Return [X, Y] of the center of cell containing provided text 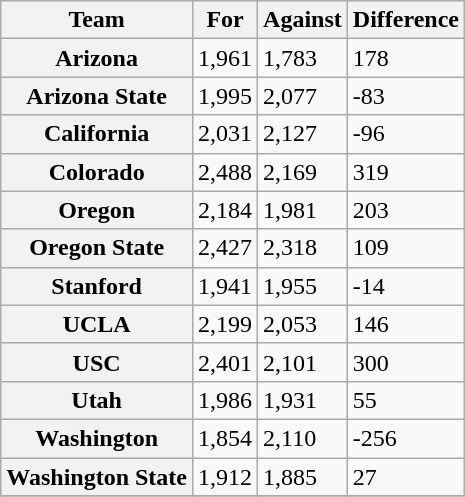
1,981 [303, 210]
1,854 [226, 438]
2,488 [226, 172]
Utah [97, 400]
2,101 [303, 362]
2,318 [303, 248]
27 [406, 477]
1,986 [226, 400]
Washington [97, 438]
55 [406, 400]
Oregon [97, 210]
2,401 [226, 362]
2,427 [226, 248]
109 [406, 248]
-83 [406, 96]
-96 [406, 134]
1,912 [226, 477]
1,995 [226, 96]
1,955 [303, 286]
Arizona [97, 58]
2,110 [303, 438]
300 [406, 362]
2,169 [303, 172]
2,077 [303, 96]
Against [303, 20]
Difference [406, 20]
-256 [406, 438]
178 [406, 58]
319 [406, 172]
Arizona State [97, 96]
-14 [406, 286]
1,941 [226, 286]
203 [406, 210]
2,199 [226, 324]
2,053 [303, 324]
Stanford [97, 286]
UCLA [97, 324]
1,783 [303, 58]
California [97, 134]
USC [97, 362]
1,961 [226, 58]
1,931 [303, 400]
Oregon State [97, 248]
2,184 [226, 210]
1,885 [303, 477]
Washington State [97, 477]
2,031 [226, 134]
Colorado [97, 172]
146 [406, 324]
Team [97, 20]
2,127 [303, 134]
For [226, 20]
